Return the [x, y] coordinate for the center point of the cell that contains the specified text.  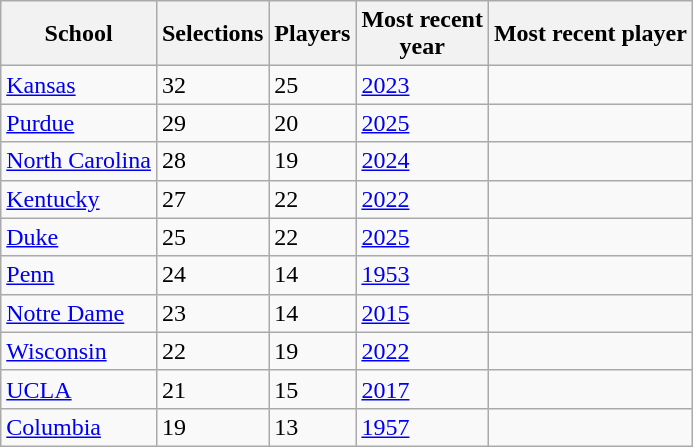
32 [212, 85]
School [79, 34]
15 [312, 389]
Duke [79, 237]
Purdue [79, 123]
28 [212, 161]
1957 [422, 427]
2017 [422, 389]
1953 [422, 275]
2023 [422, 85]
23 [212, 313]
Kentucky [79, 199]
Most recent player [590, 34]
North Carolina [79, 161]
29 [212, 123]
20 [312, 123]
21 [212, 389]
Kansas [79, 85]
Notre Dame [79, 313]
2015 [422, 313]
UCLA [79, 389]
13 [312, 427]
Columbia [79, 427]
24 [212, 275]
2024 [422, 161]
Players [312, 34]
Selections [212, 34]
Penn [79, 275]
Wisconsin [79, 351]
Most recentyear [422, 34]
27 [212, 199]
